Identify which cell holds the provided text, then report its (X, Y) central coordinate. 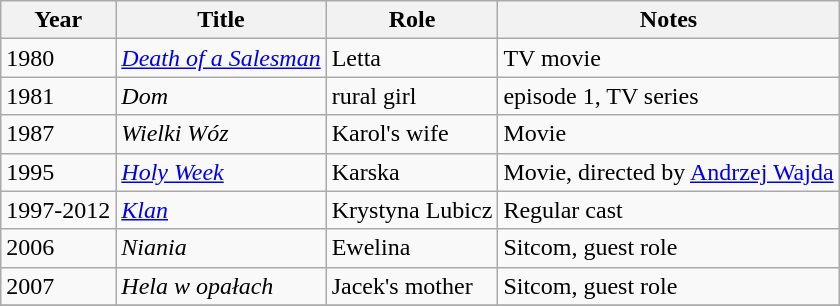
Movie, directed by Andrzej Wajda (668, 172)
Year (58, 20)
rural girl (412, 96)
TV movie (668, 58)
Role (412, 20)
Movie (668, 134)
Jacek's mother (412, 286)
Karska (412, 172)
1980 (58, 58)
Notes (668, 20)
Krystyna Lubicz (412, 210)
Dom (221, 96)
Karol's wife (412, 134)
2006 (58, 248)
Niania (221, 248)
1987 (58, 134)
1995 (58, 172)
Wielki Wóz (221, 134)
Klan (221, 210)
1997-2012 (58, 210)
Title (221, 20)
Regular cast (668, 210)
Letta (412, 58)
2007 (58, 286)
1981 (58, 96)
Death of a Salesman (221, 58)
Ewelina (412, 248)
episode 1, TV series (668, 96)
Holy Week (221, 172)
Hela w opałach (221, 286)
